Pinpoint the cell where the given text exists, returning its [X, Y] midpoint coordinate. 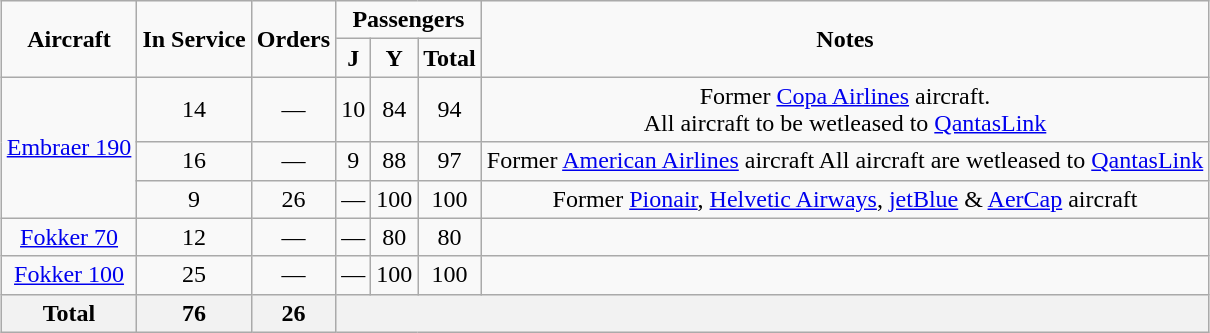
76 [194, 313]
12 [194, 237]
Former Copa Airlines aircraft.All aircraft to be wetleased to QantasLink [844, 110]
14 [194, 110]
94 [450, 110]
88 [394, 161]
Passengers [409, 20]
J [354, 58]
16 [194, 161]
Orders [293, 39]
Notes [844, 39]
Embraer 190 [69, 148]
Fokker 100 [69, 275]
10 [354, 110]
97 [450, 161]
In Service [194, 39]
25 [194, 275]
Former Pionair, Helvetic Airways, jetBlue & AerCap aircraft [844, 199]
Former American Airlines aircraft All aircraft are wetleased to QantasLink [844, 161]
Fokker 70 [69, 237]
Y [394, 58]
84 [394, 110]
Aircraft [69, 39]
